Locate the cell with the specified text and output its (x, y) center coordinate. 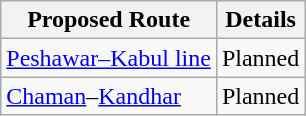
Details (260, 20)
Peshawar–Kabul line (109, 58)
Chaman–Kandhar (109, 96)
Proposed Route (109, 20)
